Return the (x, y) coordinate for the center point of the cell that contains the specified text.  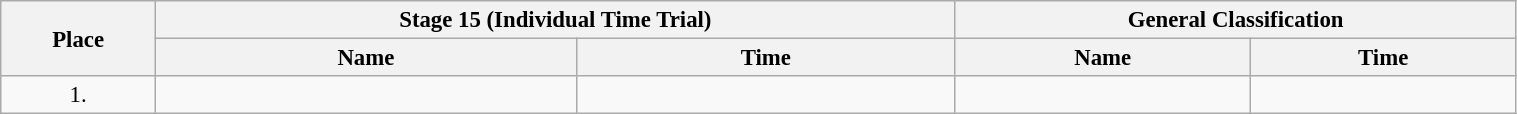
Place (78, 38)
Stage 15 (Individual Time Trial) (555, 20)
1. (78, 95)
General Classification (1236, 20)
